From the cell containing the given text, extract its center point as (X, Y) coordinate. 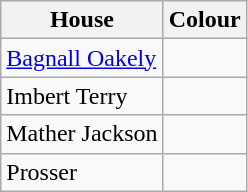
House (82, 20)
Colour (204, 20)
Mather Jackson (82, 134)
Prosser (82, 172)
Imbert Terry (82, 96)
Bagnall Oakely (82, 58)
